Locate the cell with the specified text and output its (x, y) center coordinate. 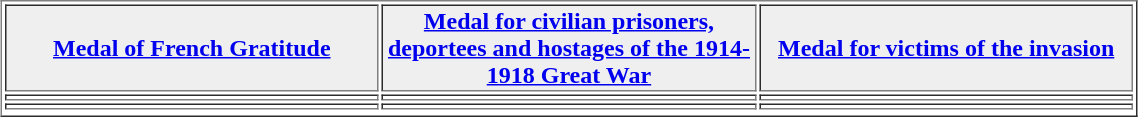
Medal of French Gratitude (192, 48)
Medal for victims of the invasion (946, 48)
Medal for civilian prisoners, deportees and hostages of the 1914-1918 Great War (569, 48)
